Pinpoint the cell where the given text exists, returning its [X, Y] midpoint coordinate. 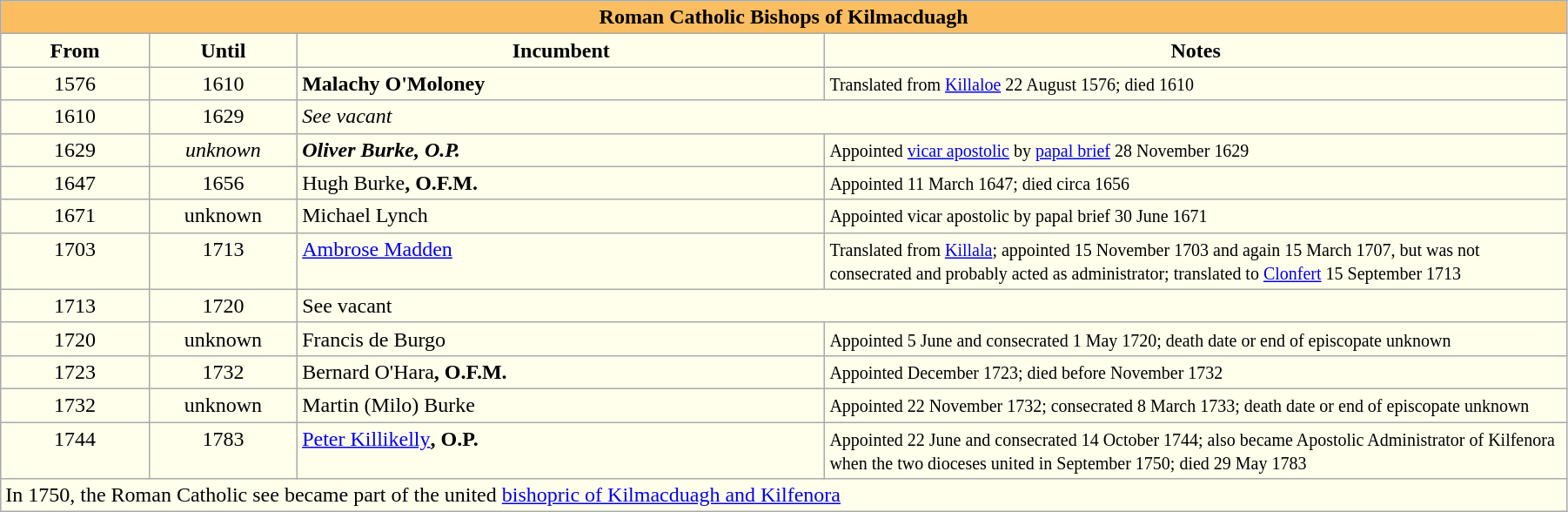
Oliver Burke, O.P. [561, 150]
1703 [75, 261]
1671 [75, 216]
In 1750, the Roman Catholic see became part of the united bishopric of Kilmacduagh and Kilfenora [784, 495]
Until [223, 51]
From [75, 51]
1783 [223, 449]
Appointed vicar apostolic by papal brief 28 November 1629 [1196, 150]
Francis de Burgo [561, 339]
Appointed 11 March 1647; died circa 1656 [1196, 183]
Malachy O'Moloney [561, 84]
Hugh Burke, O.F.M. [561, 183]
Translated from Killaloe 22 August 1576; died 1610 [1196, 84]
1647 [75, 183]
Appointed 22 November 1732; consecrated 8 March 1733; death date or end of episcopate unknown [1196, 405]
1576 [75, 84]
1723 [75, 372]
Michael Lynch [561, 216]
Ambrose Madden [561, 261]
Appointed vicar apostolic by papal brief 30 June 1671 [1196, 216]
Notes [1196, 51]
Peter Killikelly, O.P. [561, 449]
1656 [223, 183]
Martin (Milo) Burke [561, 405]
1744 [75, 449]
Appointed December 1723; died before November 1732 [1196, 372]
Incumbent [561, 51]
Bernard O'Hara, O.F.M. [561, 372]
Appointed 5 June and consecrated 1 May 1720; death date or end of episcopate unknown [1196, 339]
Roman Catholic Bishops of Kilmacduagh [784, 17]
